Scan for the cell matching the given text and deliver its [x, y] coordinate at center. 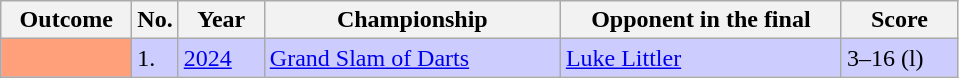
Championship [412, 20]
3–16 (l) [899, 58]
Year [221, 20]
Outcome [66, 20]
Grand Slam of Darts [412, 58]
No. [155, 20]
Luke Littler [700, 58]
2024 [221, 58]
1. [155, 58]
Score [899, 20]
Opponent in the final [700, 20]
